Capture the cell that displays the provided text and extract its [x, y] central coordinate. 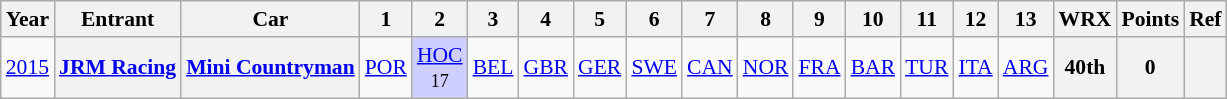
40th [1084, 68]
Entrant [118, 19]
0 [1150, 68]
Points [1150, 19]
Year [28, 19]
ARG [1026, 68]
4 [546, 19]
11 [926, 19]
CAN [710, 68]
2 [440, 19]
1 [386, 19]
3 [494, 19]
POR [386, 68]
HOC17 [440, 68]
JRM Racing [118, 68]
12 [975, 19]
Car [270, 19]
WRX [1084, 19]
Ref [1205, 19]
7 [710, 19]
ITA [975, 68]
GBR [546, 68]
10 [874, 19]
TUR [926, 68]
BAR [874, 68]
2015 [28, 68]
13 [1026, 19]
8 [766, 19]
SWE [654, 68]
6 [654, 19]
5 [600, 19]
Mini Countryman [270, 68]
FRA [819, 68]
BEL [494, 68]
NOR [766, 68]
GER [600, 68]
9 [819, 19]
